Extract the (x, y) coordinate from the center of the cell holding the provided text.  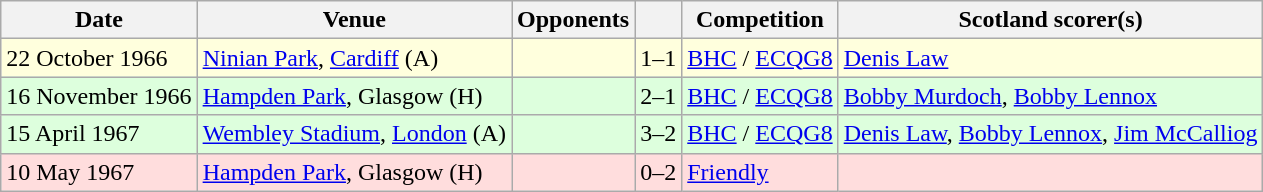
Wembley Stadium, London (A) (354, 134)
Friendly (760, 172)
16 November 1966 (99, 96)
0–2 (658, 172)
Venue (354, 20)
1–1 (658, 58)
3–2 (658, 134)
Bobby Murdoch, Bobby Lennox (1050, 96)
Denis Law, Bobby Lennox, Jim McCalliog (1050, 134)
Scotland scorer(s) (1050, 20)
Opponents (574, 20)
2–1 (658, 96)
22 October 1966 (99, 58)
Competition (760, 20)
Ninian Park, Cardiff (A) (354, 58)
10 May 1967 (99, 172)
Date (99, 20)
Denis Law (1050, 58)
15 April 1967 (99, 134)
